Detect which cell encompasses the target text, then output its [X, Y] center coordinate. 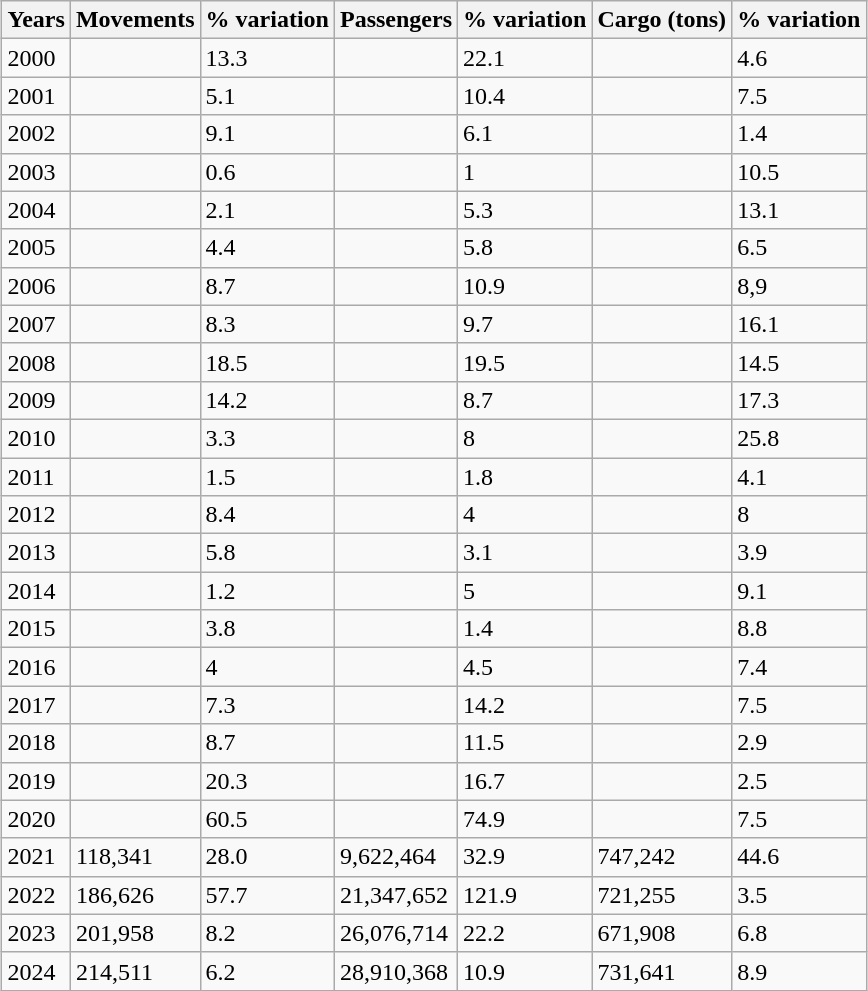
1 [525, 172]
8.2 [267, 933]
16.1 [799, 324]
22.2 [525, 933]
19.5 [525, 362]
2003 [36, 172]
671,908 [662, 933]
28,910,368 [396, 971]
2016 [36, 667]
7.3 [267, 705]
25.8 [799, 438]
3.8 [267, 629]
Passengers [396, 20]
2.5 [799, 781]
1.2 [267, 591]
2024 [36, 971]
11.5 [525, 743]
1.5 [267, 477]
2023 [36, 933]
731,641 [662, 971]
2008 [36, 362]
2019 [36, 781]
118,341 [135, 857]
5 [525, 591]
201,958 [135, 933]
4.6 [799, 58]
Movements [135, 20]
6.1 [525, 134]
Cargo (tons) [662, 20]
8.9 [799, 971]
2018 [36, 743]
13.1 [799, 210]
10.4 [525, 96]
7.4 [799, 667]
5.3 [525, 210]
2001 [36, 96]
14.5 [799, 362]
3.5 [799, 895]
2010 [36, 438]
121.9 [525, 895]
3.9 [799, 553]
0.6 [267, 172]
8,9 [799, 286]
28.0 [267, 857]
9.7 [525, 324]
2009 [36, 400]
6.5 [799, 248]
214,511 [135, 971]
26,076,714 [396, 933]
2011 [36, 477]
3.3 [267, 438]
44.6 [799, 857]
2020 [36, 819]
60.5 [267, 819]
3.1 [525, 553]
8.8 [799, 629]
8.3 [267, 324]
16.7 [525, 781]
32.9 [525, 857]
22.1 [525, 58]
4.4 [267, 248]
2013 [36, 553]
6.8 [799, 933]
2005 [36, 248]
57.7 [267, 895]
2022 [36, 895]
721,255 [662, 895]
2017 [36, 705]
2015 [36, 629]
Years [36, 20]
747,242 [662, 857]
2021 [36, 857]
2.1 [267, 210]
2004 [36, 210]
2006 [36, 286]
17.3 [799, 400]
2007 [36, 324]
2.9 [799, 743]
2002 [36, 134]
2000 [36, 58]
4.5 [525, 667]
6.2 [267, 971]
10.5 [799, 172]
21,347,652 [396, 895]
186,626 [135, 895]
2014 [36, 591]
2012 [36, 515]
20.3 [267, 781]
4.1 [799, 477]
8.4 [267, 515]
5.1 [267, 96]
18.5 [267, 362]
9,622,464 [396, 857]
1.8 [525, 477]
74.9 [525, 819]
13.3 [267, 58]
